Locate the cell with the specified text and output its [x, y] center coordinate. 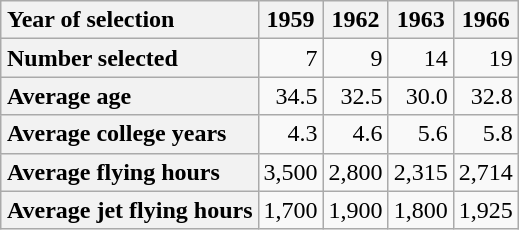
1966 [486, 20]
1959 [290, 20]
1,800 [420, 210]
Average age [130, 96]
3,500 [290, 172]
9 [356, 58]
Average flying hours [130, 172]
1963 [420, 20]
1962 [356, 20]
1,900 [356, 210]
30.0 [420, 96]
34.5 [290, 96]
2,315 [420, 172]
4.6 [356, 134]
19 [486, 58]
32.5 [356, 96]
1,700 [290, 210]
Average jet flying hours [130, 210]
4.3 [290, 134]
7 [290, 58]
Average college years [130, 134]
2,800 [356, 172]
14 [420, 58]
5.8 [486, 134]
32.8 [486, 96]
5.6 [420, 134]
2,714 [486, 172]
1,925 [486, 210]
Number selected [130, 58]
Year of selection [130, 20]
